Capture the cell that displays the provided text and extract its [X, Y] central coordinate. 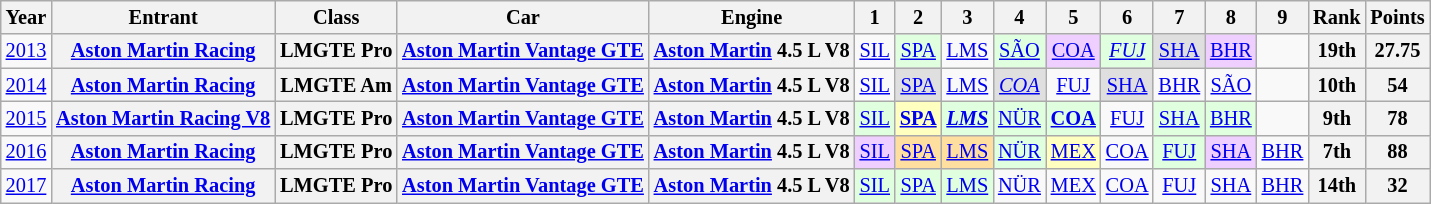
2016 [26, 152]
2 [918, 17]
9 [1283, 17]
2017 [26, 186]
Car [523, 17]
Aston Martin Racing V8 [163, 118]
10th [1336, 85]
88 [1397, 152]
54 [1397, 85]
2014 [26, 85]
32 [1397, 186]
7th [1336, 152]
7 [1179, 17]
Rank [1336, 17]
1 [875, 17]
LMGTE Am [336, 85]
8 [1231, 17]
5 [1074, 17]
9th [1336, 118]
Year [26, 17]
2013 [26, 51]
4 [1020, 17]
Entrant [163, 17]
2015 [26, 118]
3 [967, 17]
14th [1336, 186]
78 [1397, 118]
Points [1397, 17]
27.75 [1397, 51]
Engine [752, 17]
6 [1128, 17]
Class [336, 17]
19th [1336, 51]
